Identify which cell holds the provided text, then report its [X, Y] central coordinate. 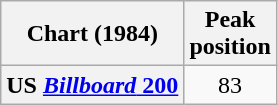
83 [230, 85]
US Billboard 200 [92, 85]
Peakposition [230, 34]
Chart (1984) [92, 34]
